Capture the cell that displays the provided text and extract its [x, y] central coordinate. 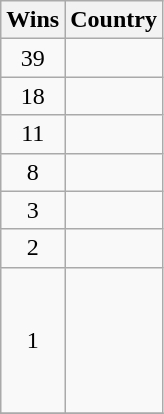
18 [33, 96]
Wins [33, 20]
3 [33, 210]
1 [33, 340]
2 [33, 248]
39 [33, 58]
11 [33, 134]
8 [33, 172]
Country [114, 20]
